Scan for the cell matching the given text and deliver its (X, Y) coordinate at center. 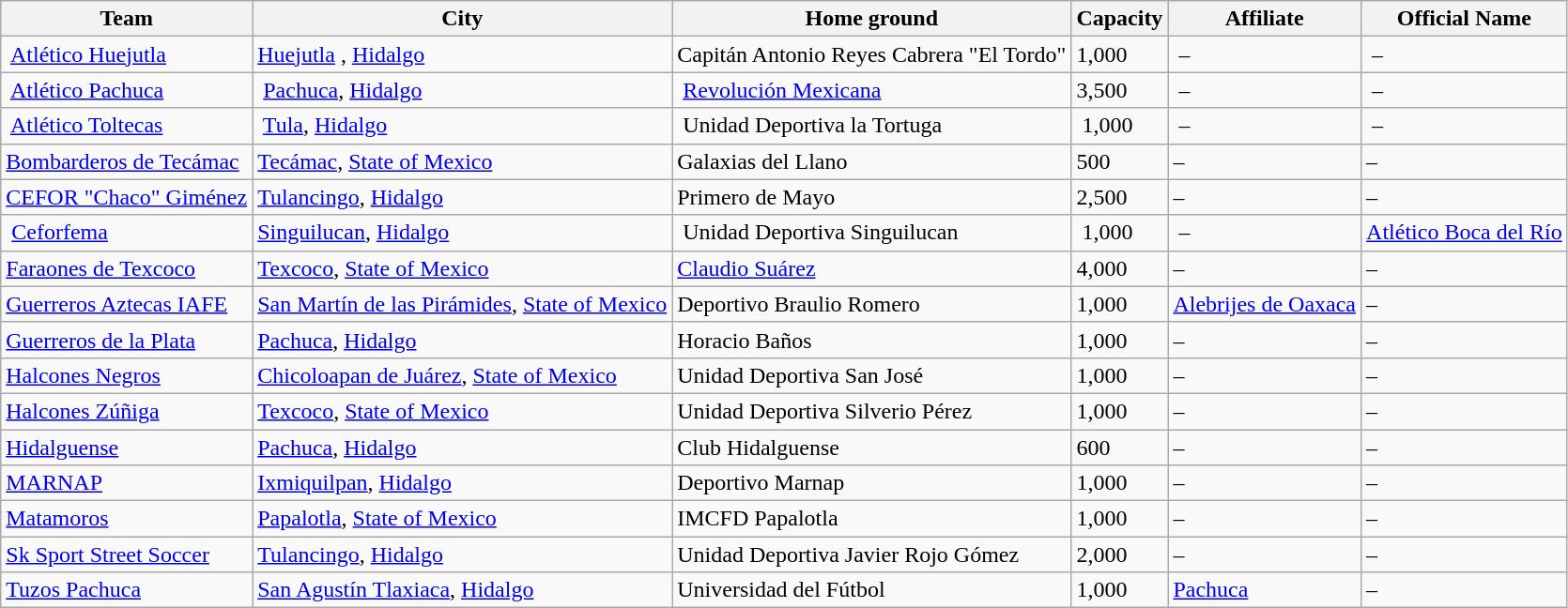
Galaxias del Llano (871, 161)
Atlético Toltecas (127, 126)
Unidad Deportiva Javier Rojo Gómez (871, 555)
Halcones Zúñiga (127, 411)
500 (1119, 161)
Singuilucan, Hidalgo (462, 233)
Tula, Hidalgo (462, 126)
3,500 (1119, 90)
Ixmiquilpan, Hidalgo (462, 483)
Ceforfema (127, 233)
Halcones Negros (127, 375)
Deportivo Marnap (871, 483)
CEFOR "Chaco" Giménez (127, 197)
San Martín de las Pirámides, State of Mexico (462, 304)
Unidad Deportiva Singuilucan (871, 233)
Universidad del Fútbol (871, 590)
Guerreros de la Plata (127, 340)
Atlético Boca del Río (1465, 233)
Hidalguense (127, 448)
Official Name (1465, 19)
Pachuca (1265, 590)
Faraones de Texcoco (127, 268)
Sk Sport Street Soccer (127, 555)
Guerreros Aztecas IAFE (127, 304)
Unidad Deportiva Silverio Pérez (871, 411)
Atlético Huejutla (127, 54)
Revolución Mexicana (871, 90)
City (462, 19)
Bombarderos de Tecámac (127, 161)
Horacio Baños (871, 340)
Tuzos Pachuca (127, 590)
San Agustín Tlaxiaca, Hidalgo (462, 590)
Huejutla , Hidalgo (462, 54)
Club Hidalguense (871, 448)
Tecámac, State of Mexico (462, 161)
Matamoros (127, 519)
4,000 (1119, 268)
Deportivo Braulio Romero (871, 304)
600 (1119, 448)
2,500 (1119, 197)
Team (127, 19)
Primero de Mayo (871, 197)
Unidad Deportiva la Tortuga (871, 126)
Atlético Pachuca (127, 90)
Unidad Deportiva San José (871, 375)
Papalotla, State of Mexico (462, 519)
Capacity (1119, 19)
Chicoloapan de Juárez, State of Mexico (462, 375)
2,000 (1119, 555)
Capitán Antonio Reyes Cabrera "El Tordo" (871, 54)
Affiliate (1265, 19)
Home ground (871, 19)
Claudio Suárez (871, 268)
Alebrijes de Oaxaca (1265, 304)
IMCFD Papalotla (871, 519)
MARNAP (127, 483)
